Search for the cell housing the specified text and yield its [x, y] center coordinate. 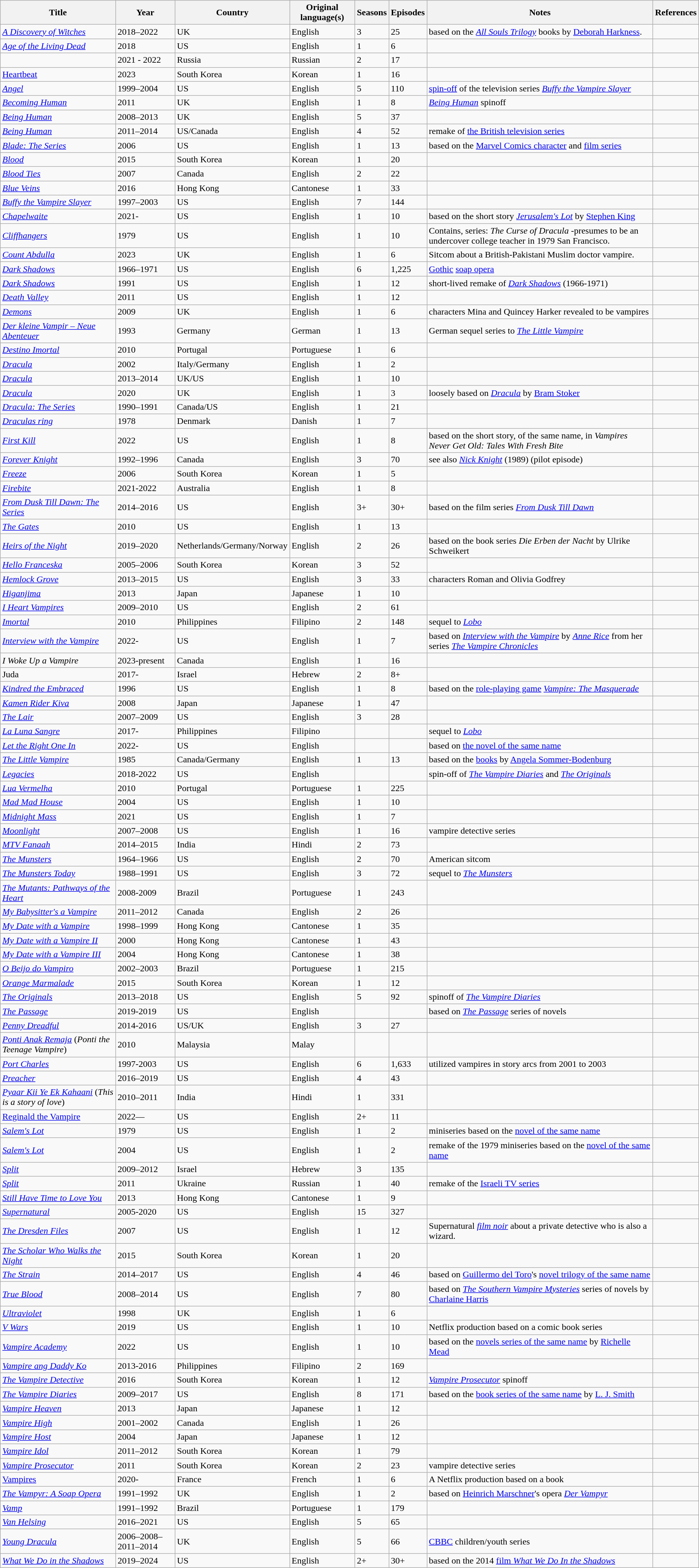
Lua Vermelha [58, 788]
38 [408, 955]
CBBC children/youth series [540, 1541]
46 [408, 1275]
based on Interview with the Vampire by Anne Rice from her series The Vampire Chronicles [540, 641]
1997-2003 [146, 1064]
Italy/Germany [232, 364]
The Gates [58, 527]
65 [408, 1522]
Count Abdulla [58, 255]
spin-off of The Vampire Diaries and The Originals [540, 774]
1978 [146, 421]
169 [408, 1366]
Buffy the Vampire Slayer [58, 202]
2010–2011 [146, 1097]
1988–1991 [146, 873]
Ultraviolet [58, 1313]
The Munsters Today [58, 873]
German [323, 331]
Original language(s) [323, 13]
1998–1999 [146, 926]
based on The Southern Vampire Mysteries series of novels by Charlaine Harris [540, 1294]
25 [408, 32]
2007–2008 [146, 831]
My Date with a Vampire II [58, 940]
15 [372, 1212]
72 [408, 873]
2019-2019 [146, 1011]
UK/US [232, 378]
Russia [232, 60]
2014-2016 [146, 1025]
1999–2004 [146, 88]
179 [408, 1508]
Firebite [58, 488]
37 [408, 117]
2022— [146, 1116]
Vampire ang Daddy Ko [58, 1366]
Reginald the Vampire [58, 1116]
Legacies [58, 774]
Imortal [58, 622]
spin-off of the television series Buffy the Vampire Slayer [540, 88]
225 [408, 788]
Vampire Academy [58, 1346]
243 [408, 893]
What We Do in the Shadows [58, 1561]
The Vampire Detective [58, 1380]
From Dusk Till Dawn: The Series [58, 507]
2006–2008–2011–2014 [146, 1541]
Ukraine [232, 1183]
215 [408, 969]
Preacher [58, 1078]
1985 [146, 760]
110 [408, 88]
21 [408, 407]
23 [408, 1465]
The Mutants: Pathways of the Heart [58, 893]
based on the role-playing game Vampire: The Masquerade [540, 688]
2020 [146, 393]
Contains, series: The Curse of Dracula -presumes to be an undercover college teacher in 1979 San Francisco. [540, 236]
based on the book series Die Erben der Nacht by Ulrike Schweikert [540, 546]
The Scholar Who Walks the Night [58, 1255]
based on Guillermo del Toro's novel trilogy of the same name [540, 1275]
1,633 [408, 1064]
utilized vampires in story arcs from 2001 to 2003 [540, 1064]
based on the Marvel Comics character and film series [540, 145]
Year [146, 13]
2011–2014 [146, 131]
based on the book series of the same name by L. J. Smith [540, 1394]
Canada/US [232, 407]
Dracula: The Series [58, 407]
Hemlock Grove [58, 579]
loosely based on Dracula by Bram Stoker [540, 393]
2013–2018 [146, 997]
The Passage [58, 1011]
MTV Fanaah [58, 845]
1966–1971 [146, 269]
Hello Franceska [58, 565]
V Wars [58, 1327]
Interview with the Vampire [58, 641]
Netflix production based on a comic book series [540, 1327]
Canada/Germany [232, 760]
Gothic soap opera [540, 269]
Forever Knight [58, 460]
1993 [146, 331]
Kindred the Embraced [58, 688]
Freeze [58, 474]
2020- [146, 1480]
2019 [146, 1327]
Moonlight [58, 831]
Blood [58, 159]
France [232, 1480]
2016–2021 [146, 1522]
I Heart Vampires [58, 607]
The Dresden Files [58, 1231]
40 [408, 1183]
The Originals [58, 997]
O Beijo do Vampiro [58, 969]
Chapelwaite [58, 216]
based on the film series From Dusk Till Dawn [540, 507]
Country [232, 13]
Angel [58, 88]
148 [408, 622]
Demons [58, 312]
11 [408, 1116]
Episodes [408, 13]
Draculas ring [58, 421]
2021 - 2022 [146, 60]
Mad Mad House [58, 802]
The Munsters [58, 859]
Orange Marmalade [58, 983]
Let the Right One In [58, 746]
Blood Ties [58, 174]
Higanjima [58, 593]
A Netflix production based on a book [540, 1480]
My Babysitter's a Vampire [58, 912]
Vampire Prosecutor spinoff [540, 1380]
spinoff of The Vampire Diaries [540, 997]
Van Helsing [58, 1522]
2019–2020 [146, 546]
Destino Imortal [58, 350]
8+ [408, 674]
Sitcom about a British-Pakistani Muslim doctor vampire. [540, 255]
144 [408, 202]
1992–1996 [146, 460]
2014–2015 [146, 845]
based on the short story Jerusalem's Lot by Stephen King [540, 216]
Malay [323, 1045]
The Strain [58, 1275]
based on the 2014 film What We Do In the Shadows [540, 1561]
Age of the Living Dead [58, 46]
Vampire Heaven [58, 1408]
2018 [146, 46]
2008-2009 [146, 893]
2008 [146, 703]
Vampire Host [58, 1437]
171 [408, 1394]
remake of the British television series [540, 131]
Still Have Time to Love You [58, 1197]
based on Heinrich Marschner's opera Der Vampyr [540, 1494]
German sequel series to The Little Vampire [540, 331]
Der kleine Vampir – Neue Abenteuer [58, 331]
2013-2016 [146, 1366]
35 [408, 926]
2002 [146, 364]
327 [408, 1212]
American sitcom [540, 859]
Heirs of the Night [58, 546]
The Vampyr: A Soap Opera [58, 1494]
92 [408, 997]
Notes [540, 13]
Cliffhangers [58, 236]
Juda [58, 674]
Blade: The Series [58, 145]
1990–1991 [146, 407]
characters Roman and Olivia Godfrey [540, 579]
Australia [232, 488]
Title [58, 13]
2021-2022 [146, 488]
2018-2022 [146, 774]
66 [408, 1541]
2000 [146, 940]
2001–2002 [146, 1422]
based on the short story, of the same name, in Vampires Never Get Old: Tales With Fresh Bite [540, 440]
based on the novel of the same name [540, 746]
2016–2019 [146, 1078]
1,225 [408, 269]
US/UK [232, 1025]
based on the All Souls Trilogy books by Deborah Harkness. [540, 32]
331 [408, 1097]
I Woke Up a Vampire [58, 660]
Kamen Rider Kiva [58, 703]
135 [408, 1169]
Midnight Mass [58, 816]
2008–2013 [146, 117]
Blue Veins [58, 188]
1991 [146, 283]
see also Nick Knight (1989) (pilot episode) [540, 460]
79 [408, 1451]
Vampire Prosecutor [58, 1465]
Vampires [58, 1480]
True Blood [58, 1294]
based on the novels series of the same name by Richelle Mead [540, 1346]
French [323, 1480]
27 [408, 1025]
2014–2017 [146, 1275]
References [676, 13]
2018–2022 [146, 32]
based on The Passage series of novels [540, 1011]
2009–2010 [146, 607]
remake of the Israeli TV series [540, 1183]
2009–2012 [146, 1169]
1998 [146, 1313]
2008–2014 [146, 1294]
22 [408, 174]
3+ [372, 507]
The Vampire Diaries [58, 1394]
Becoming Human [58, 103]
remake of the 1979 miniseries based on the novel of the same name [540, 1150]
2009 [146, 312]
The Little Vampire [58, 760]
2007–2009 [146, 717]
2014–2016 [146, 507]
based on the books by Angela Sommer-Bodenburg [540, 760]
miniseries based on the novel of the same name [540, 1131]
The Lair [58, 717]
My Date with a Vampire [58, 926]
9 [408, 1197]
Pyaar Kii Ye Ek Kahaani (This is a story of love) [58, 1097]
Young Dracula [58, 1541]
2021- [146, 216]
28 [408, 717]
47 [408, 703]
1996 [146, 688]
2005–2006 [146, 565]
Vampire High [58, 1422]
2009–2017 [146, 1394]
A Discovery of Witches [58, 32]
Ponti Anak Remaja (Ponti the Teenage Vampire) [58, 1045]
Being Human spinoff [540, 103]
Supernatural [58, 1212]
Death Valley [58, 297]
Heartbeat [58, 74]
2005-2020 [146, 1212]
Denmark [232, 421]
80 [408, 1294]
Vamp [58, 1508]
sequel to The Munsters [540, 873]
My Date with a Vampire III [58, 955]
Danish [323, 421]
Port Charles [58, 1064]
1964–1966 [146, 859]
2019–2024 [146, 1561]
2013–2014 [146, 378]
2002–2003 [146, 969]
US/Canada [232, 131]
short-lived remake of Dark Shadows (1966-1971) [540, 283]
La Luna Sangre [58, 731]
73 [408, 845]
First Kill [58, 440]
Seasons [372, 13]
Germany [232, 331]
2013–2015 [146, 579]
17 [408, 60]
Supernatural film noir about a private detective who is also a wizard. [540, 1231]
characters Mina and Quincey Harker revealed to be vampires [540, 312]
Netherlands/Germany/Norway [232, 546]
Malaysia [232, 1045]
2023-present [146, 660]
61 [408, 607]
Penny Dreadful [58, 1025]
Vampire Idol [58, 1451]
1997–2003 [146, 202]
2021 [146, 816]
